Locate the cell with the specified text and output its [x, y] center coordinate. 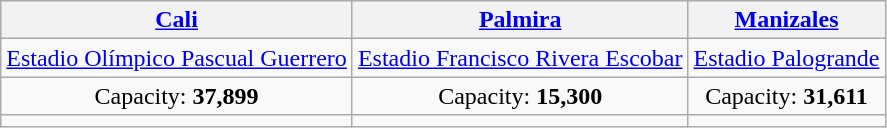
Capacity: 31,611 [786, 96]
Estadio Olímpico Pascual Guerrero [177, 58]
Capacity: 15,300 [520, 96]
Palmira [520, 20]
Estadio Francisco Rivera Escobar [520, 58]
Manizales [786, 20]
Estadio Palogrande [786, 58]
Cali [177, 20]
Capacity: 37,899 [177, 96]
